Return the (X, Y) coordinate for the center point of the cell that contains the specified text.  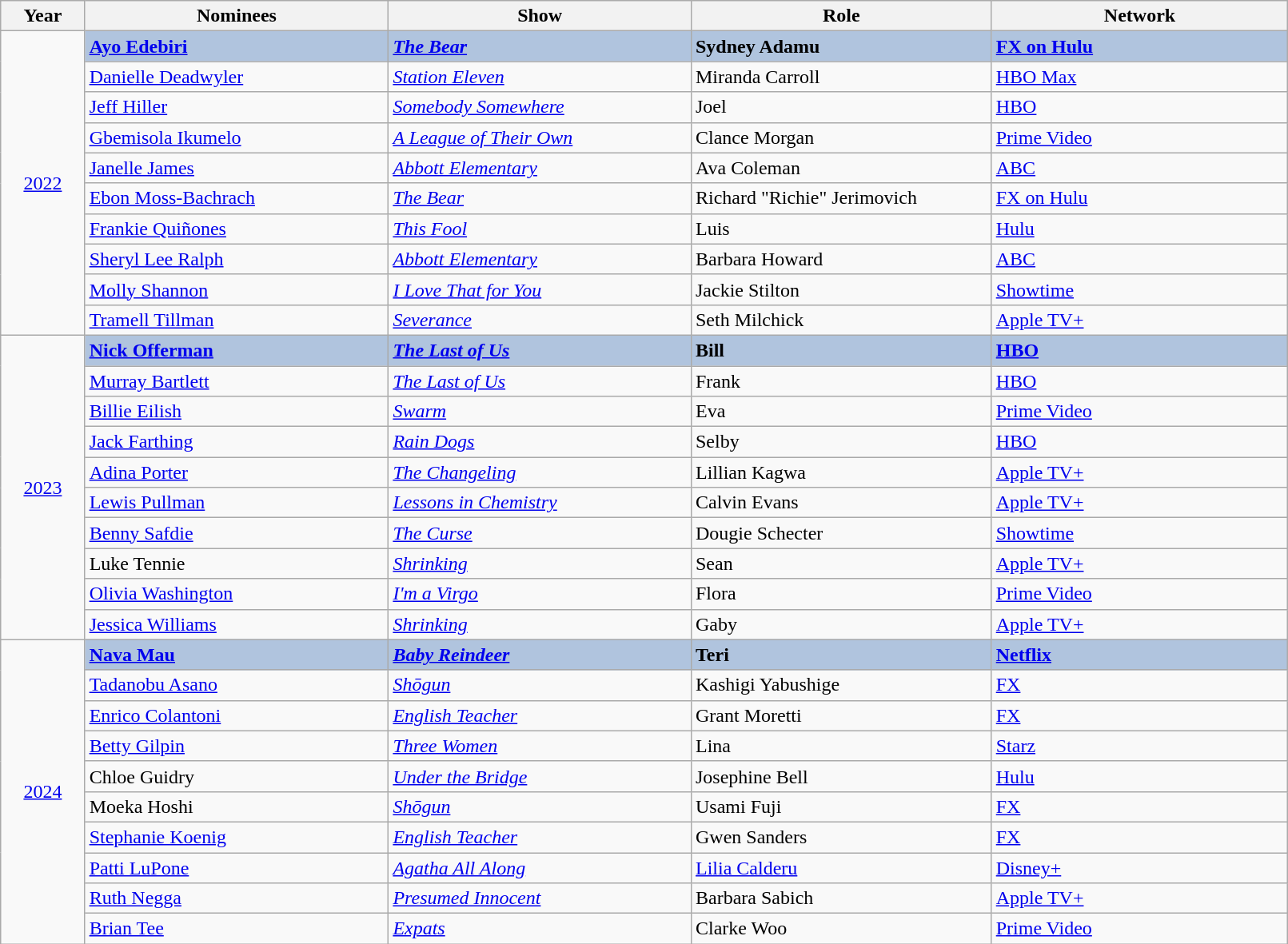
Sean (841, 564)
Stephanie Koenig (237, 837)
Billie Eilish (237, 412)
Role (841, 16)
Brian Tee (237, 929)
Lillian Kagwa (841, 472)
This Fool (540, 229)
Presumed Innocent (540, 898)
Olivia Washington (237, 594)
Joel (841, 107)
Eva (841, 412)
Expats (540, 929)
Agatha All Along (540, 867)
Network (1140, 16)
Benny Safdie (237, 533)
Jeff Hiller (237, 107)
The Changeling (540, 472)
Disney+ (1140, 867)
Clance Morgan (841, 137)
Ava Coleman (841, 168)
Severance (540, 320)
Chloe Guidry (237, 776)
Gbemisola Ikumelo (237, 137)
Betty Gilpin (237, 746)
Nick Offerman (237, 350)
Ruth Negga (237, 898)
Tramell Tillman (237, 320)
I'm a Virgo (540, 594)
Barbara Sabich (841, 898)
2022 (43, 184)
Rain Dogs (540, 442)
Lilia Calderu (841, 867)
Barbara Howard (841, 259)
Frank (841, 381)
Grant Moretti (841, 715)
Netflix (1140, 655)
Luis (841, 229)
Kashigi Yabushige (841, 685)
Bill (841, 350)
Starz (1140, 746)
Josephine Bell (841, 776)
Frankie Quiñones (237, 229)
Tadanobu Asano (237, 685)
Lewis Pullman (237, 503)
Murray Bartlett (237, 381)
Three Women (540, 746)
Baby Reindeer (540, 655)
The Curse (540, 533)
Year (43, 16)
Teri (841, 655)
Lessons in Chemistry (540, 503)
Jessica Williams (237, 624)
Enrico Colantoni (237, 715)
Swarm (540, 412)
Flora (841, 594)
2023 (43, 488)
Molly Shannon (237, 289)
Usami Fuji (841, 807)
Sydney Adamu (841, 46)
Station Eleven (540, 77)
Danielle Deadwyler (237, 77)
Seth Milchick (841, 320)
Moeka Hoshi (237, 807)
Luke Tennie (237, 564)
Patti LuPone (237, 867)
A League of Their Own (540, 137)
Gaby (841, 624)
Ayo Edebiri (237, 46)
Miranda Carroll (841, 77)
Ebon Moss-Bachrach (237, 198)
Richard "Richie" Jerimovich (841, 198)
Selby (841, 442)
Show (540, 16)
I Love That for You (540, 289)
Sheryl Lee Ralph (237, 259)
Gwen Sanders (841, 837)
Calvin Evans (841, 503)
Janelle James (237, 168)
Nominees (237, 16)
Jack Farthing (237, 442)
HBO Max (1140, 77)
Nava Mau (237, 655)
Somebody Somewhere (540, 107)
Under the Bridge (540, 776)
Lina (841, 746)
Jackie Stilton (841, 289)
Dougie Schecter (841, 533)
Adina Porter (237, 472)
2024 (43, 791)
Clarke Woo (841, 929)
